Capture the cell that displays the provided text and extract its (x, y) central coordinate. 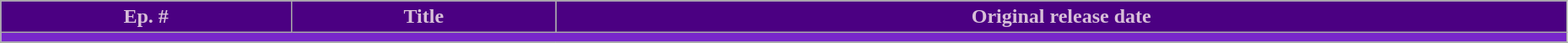
Ep. # (147, 17)
Original release date (1061, 17)
Title (423, 17)
